Return [X, Y] of the center of cell containing provided text 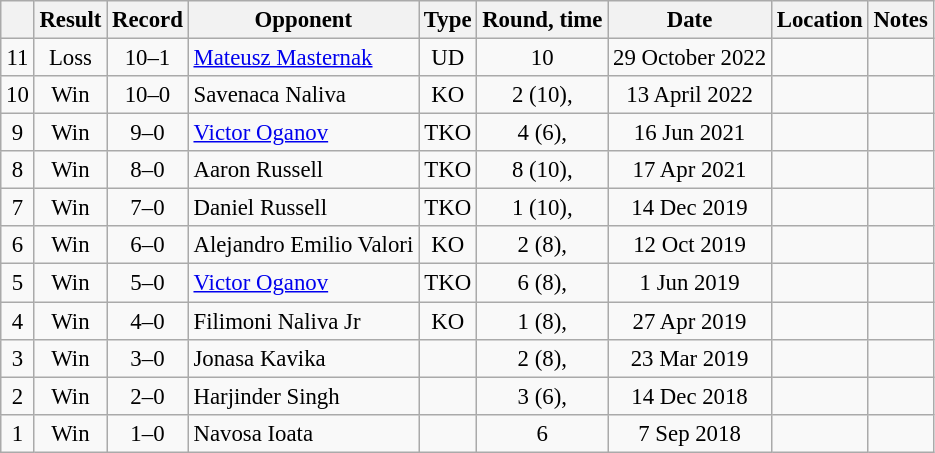
14 Dec 2018 [690, 396]
Record [148, 20]
Date [690, 20]
3–0 [148, 358]
5–0 [148, 283]
5 [18, 283]
1 (10), [542, 208]
7 Sep 2018 [690, 433]
6 (8), [542, 283]
Notes [900, 20]
1 Jun 2019 [690, 283]
7–0 [148, 208]
23 Mar 2019 [690, 358]
Filimoni Naliva Jr [303, 321]
Opponent [303, 20]
Round, time [542, 20]
9–0 [148, 133]
11 [18, 58]
2–0 [148, 396]
27 Apr 2019 [690, 321]
9 [18, 133]
10–0 [148, 95]
Loss [70, 58]
12 Oct 2019 [690, 245]
1–0 [148, 433]
8 (10), [542, 170]
17 Apr 2021 [690, 170]
7 [18, 208]
Daniel Russell [303, 208]
8 [18, 170]
3 [18, 358]
10–1 [148, 58]
6–0 [148, 245]
4–0 [148, 321]
4 (6), [542, 133]
Result [70, 20]
Harjinder Singh [303, 396]
Savenaca Naliva [303, 95]
Jonasa Kavika [303, 358]
8–0 [148, 170]
Location [820, 20]
Type [448, 20]
29 October 2022 [690, 58]
14 Dec 2019 [690, 208]
Navosa Ioata [303, 433]
4 [18, 321]
2 [18, 396]
Mateusz Masternak [303, 58]
13 April 2022 [690, 95]
16 Jun 2021 [690, 133]
UD [448, 58]
2 (10), [542, 95]
1 [18, 433]
Alejandro Emilio Valori [303, 245]
3 (6), [542, 396]
Aaron Russell [303, 170]
1 (8), [542, 321]
